Capture the cell that displays the provided text and extract its [X, Y] central coordinate. 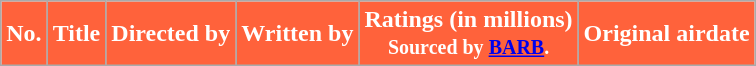
Directed by [171, 34]
No. [24, 34]
Written by [298, 34]
Ratings (in millions) Sourced by BARB. [468, 34]
Original airdate [666, 34]
Title [76, 34]
